Detect which cell encompasses the target text, then output its [x, y] center coordinate. 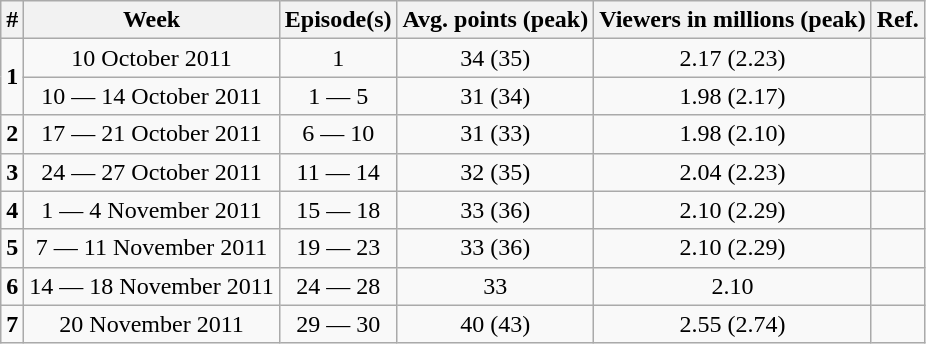
19 — 23 [338, 248]
17 — 21 October 2011 [152, 134]
6 — 10 [338, 134]
Episode(s) [338, 20]
20 November 2011 [152, 324]
31 (34) [496, 96]
# [12, 20]
3 [12, 172]
32 (35) [496, 172]
29 — 30 [338, 324]
Ref. [898, 20]
2.10 [733, 286]
2.04 (2.23) [733, 172]
2.55 (2.74) [733, 324]
1.98 (2.17) [733, 96]
14 — 18 November 2011 [152, 286]
4 [12, 210]
40 (43) [496, 324]
2 [12, 134]
31 (33) [496, 134]
1 — 4 November 2011 [152, 210]
33 [496, 286]
Week [152, 20]
Avg. points (peak) [496, 20]
6 [12, 286]
2.17 (2.23) [733, 58]
1.98 (2.10) [733, 134]
5 [12, 248]
1 — 5 [338, 96]
15 — 18 [338, 210]
24 — 28 [338, 286]
10 — 14 October 2011 [152, 96]
10 October 2011 [152, 58]
7 — 11 November 2011 [152, 248]
Viewers in millions (peak) [733, 20]
11 — 14 [338, 172]
24 — 27 October 2011 [152, 172]
34 (35) [496, 58]
7 [12, 324]
